Locate the cell with the specified text and output its (x, y) center coordinate. 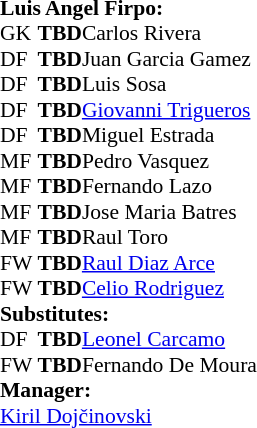
Substitutes: (128, 314)
Miguel Estrada (170, 135)
Pedro Vasquez (170, 161)
Fernando Lazo (170, 187)
Fernando De Moura (170, 365)
Raul Diaz Arce (170, 263)
Leonel Carcamo (170, 339)
Jose Maria Batres (170, 212)
Giovanni Trigueros (170, 110)
Luis Sosa (170, 85)
Celio Rodriguez (170, 289)
Manager: (128, 391)
GK (19, 33)
Juan Garcia Gamez (170, 59)
Raul Toro (170, 237)
Carlos Rivera (170, 33)
